Capture the cell that displays the provided text and extract its (X, Y) central coordinate. 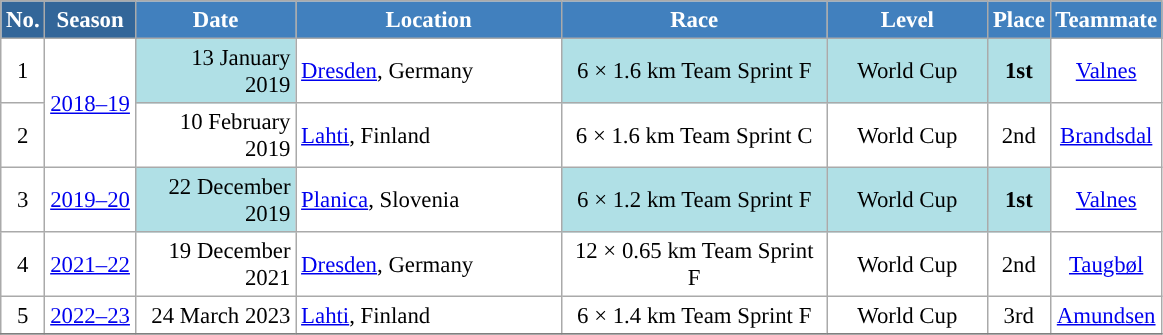
4 (23, 264)
3rd (1019, 316)
6 × 1.6 km Team Sprint C (694, 136)
2021–22 (90, 264)
Level (908, 20)
2 (23, 136)
10 February 2019 (216, 136)
2019–20 (90, 200)
Planica, Slovenia (429, 200)
6 × 1.6 km Team Sprint F (694, 72)
1 (23, 72)
3 (23, 200)
Season (90, 20)
Place (1019, 20)
Date (216, 20)
19 December 2021 (216, 264)
12 × 0.65 km Team Sprint F (694, 264)
Amundsen (1106, 316)
2018–19 (90, 104)
22 December 2019 (216, 200)
13 January 2019 (216, 72)
Teammate (1106, 20)
5 (23, 316)
No. (23, 20)
Brandsdal (1106, 136)
2022–23 (90, 316)
6 × 1.4 km Team Sprint F (694, 316)
Race (694, 20)
6 × 1.2 km Team Sprint F (694, 200)
Location (429, 20)
Taugbøl (1106, 264)
24 March 2023 (216, 316)
